Capture the cell that displays the provided text and extract its [x, y] central coordinate. 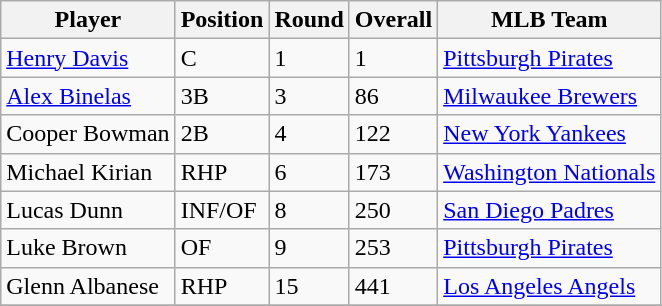
New York Yankees [550, 134]
Luke Brown [88, 248]
C [222, 58]
441 [393, 286]
MLB Team [550, 20]
Michael Kirian [88, 172]
2B [222, 134]
250 [393, 210]
Henry Davis [88, 58]
OF [222, 248]
Position [222, 20]
Player [88, 20]
9 [309, 248]
173 [393, 172]
Round [309, 20]
3 [309, 96]
8 [309, 210]
122 [393, 134]
INF/OF [222, 210]
86 [393, 96]
Milwaukee Brewers [550, 96]
Alex Binelas [88, 96]
Lucas Dunn [88, 210]
Glenn Albanese [88, 286]
6 [309, 172]
253 [393, 248]
Los Angeles Angels [550, 286]
Washington Nationals [550, 172]
Overall [393, 20]
15 [309, 286]
San Diego Padres [550, 210]
Cooper Bowman [88, 134]
4 [309, 134]
3B [222, 96]
